Identify which cell holds the provided text, then report its [X, Y] central coordinate. 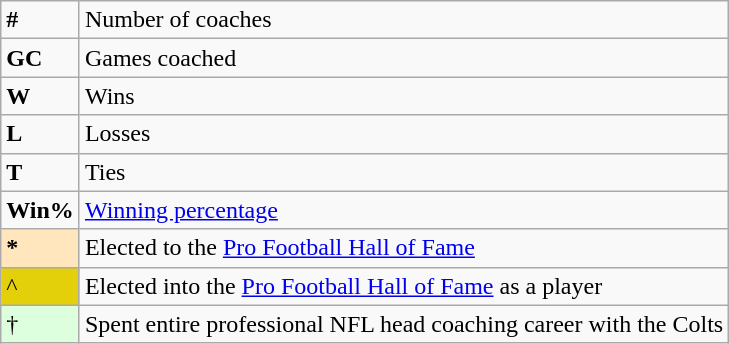
Elected into the Pro Football Hall of Fame as a player [404, 286]
L [40, 134]
^ [40, 286]
Number of coaches [404, 20]
Losses [404, 134]
T [40, 172]
Ties [404, 172]
Win% [40, 210]
Spent entire professional NFL head coaching career with the Colts [404, 324]
Games coached [404, 58]
W [40, 96]
GC [40, 58]
Wins [404, 96]
* [40, 248]
# [40, 20]
Winning percentage [404, 210]
Elected to the Pro Football Hall of Fame [404, 248]
† [40, 324]
